Extract the [X, Y] coordinate from the center of the cell holding the provided text.  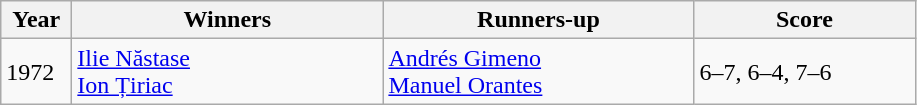
Score [804, 20]
6–7, 6–4, 7–6 [804, 72]
Ilie Năstase Ion Țiriac [228, 72]
Runners-up [538, 20]
Winners [228, 20]
Andrés Gimeno Manuel Orantes [538, 72]
Year [36, 20]
1972 [36, 72]
